Determine the [x, y] coordinate at the center of the cell enclosing the given text.  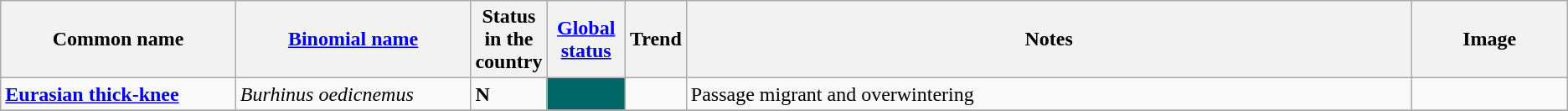
Eurasian thick-knee [119, 94]
Binomial name [353, 40]
Passage migrant and overwintering [1049, 94]
Burhinus oedicnemus [353, 94]
Notes [1049, 40]
N [509, 94]
Trend [655, 40]
Image [1489, 40]
Global status [586, 40]
Status in the country [509, 40]
Common name [119, 40]
